Pinpoint the cell where the given text exists, returning its (X, Y) midpoint coordinate. 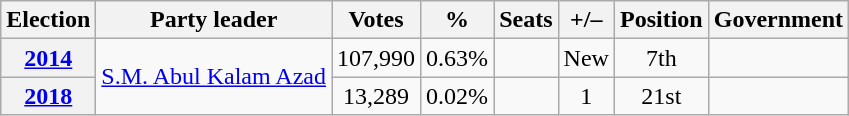
2018 (48, 96)
Position (661, 20)
0.02% (458, 96)
0.63% (458, 58)
Election (48, 20)
Votes (376, 20)
7th (661, 58)
13,289 (376, 96)
+/– (586, 20)
107,990 (376, 58)
Government (778, 20)
1 (586, 96)
Party leader (214, 20)
% (458, 20)
21st (661, 96)
New (586, 58)
Seats (526, 20)
2014 (48, 58)
S.M. Abul Kalam Azad (214, 77)
